Output the (X, Y) coordinate of the center of the cell containing the given text.  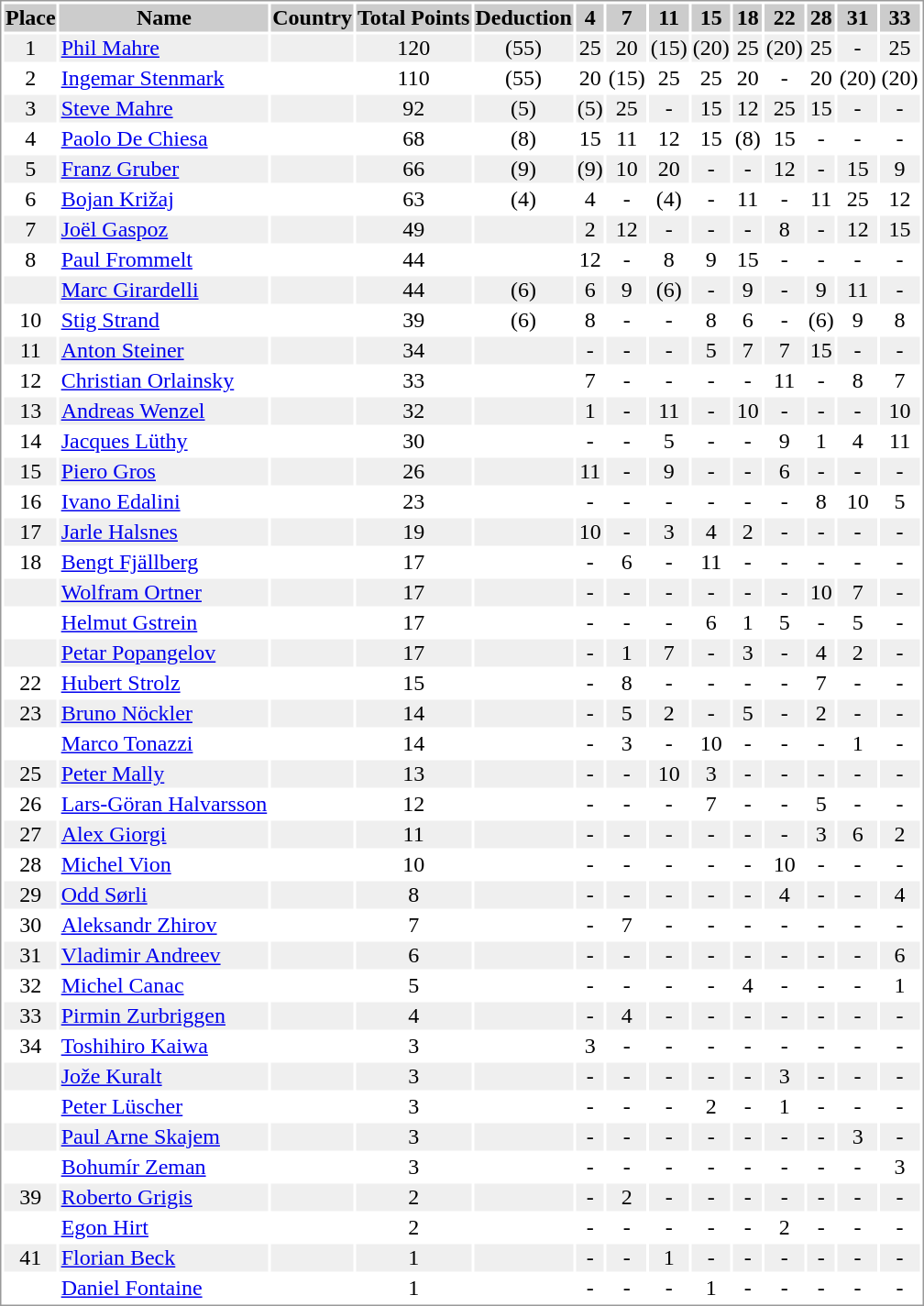
Ingemar Stenmark (164, 78)
Total Points (412, 17)
Michel Canac (164, 985)
Petar Popangelov (164, 653)
Michel Vion (164, 864)
68 (412, 138)
Franz Gruber (164, 170)
Alex Giorgi (164, 835)
Peter Lüscher (164, 1106)
Country (313, 17)
Paolo De Chiesa (164, 138)
Ivano Edalini (164, 501)
Florian Beck (164, 1258)
Paul Frommelt (164, 259)
Roberto Grigis (164, 1198)
Marc Girardelli (164, 291)
Name (164, 17)
Odd Sørli (164, 895)
120 (412, 49)
Bojan Križaj (164, 199)
Place (30, 17)
Wolfram Ortner (164, 593)
Peter Mally (164, 774)
Jacques Lüthy (164, 441)
27 (30, 835)
66 (412, 170)
Marco Tonazzi (164, 743)
Jarle Halsnes (164, 532)
Bengt Fjällberg (164, 562)
Deduction (523, 17)
Bruno Nöckler (164, 714)
Joël Gaspoz (164, 230)
Aleksandr Zhirov (164, 925)
Toshihiro Kaiwa (164, 1046)
Bohumír Zeman (164, 1167)
Steve Mahre (164, 109)
92 (412, 109)
41 (30, 1258)
Daniel Fontaine (164, 1288)
Phil Mahre (164, 49)
Anton Steiner (164, 351)
110 (412, 78)
Helmut Gstrein (164, 622)
Egon Hirt (164, 1227)
Jože Kuralt (164, 1077)
Piero Gros (164, 472)
Paul Arne Skajem (164, 1137)
49 (412, 230)
19 (412, 532)
16 (30, 501)
Christian Orlainsky (164, 380)
Stig Strand (164, 320)
63 (412, 199)
29 (30, 895)
Pirmin Zurbriggen (164, 1016)
Lars-Göran Halvarsson (164, 804)
Andreas Wenzel (164, 412)
Hubert Strolz (164, 683)
Vladimir Andreev (164, 956)
